Determine the [x, y] coordinate at the center of the cell enclosing the given text.  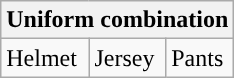
Helmet [45, 58]
Pants [200, 58]
Uniform combination [118, 20]
Jersey [128, 58]
